Determine the [X, Y] coordinate at the center of the cell enclosing the given text.  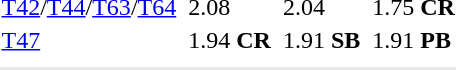
1.94 CR [230, 40]
T47 [89, 40]
1.91 SB [321, 40]
